For the text-containing cell, return its midpoint in (x, y) coordinate format. 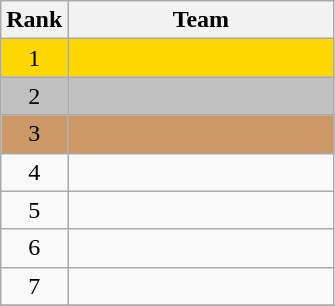
6 (34, 248)
7 (34, 286)
1 (34, 58)
4 (34, 172)
Team (201, 20)
2 (34, 96)
3 (34, 134)
5 (34, 210)
Rank (34, 20)
